For the text-containing cell, return its midpoint in [X, Y] coordinate format. 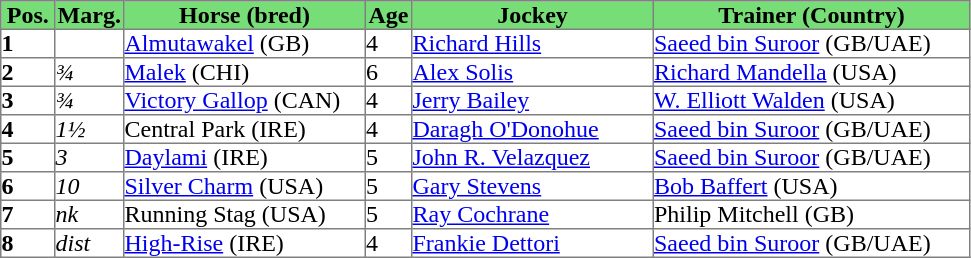
Richard Hills [533, 43]
W. Elliott Walden (USA) [811, 100]
Daragh O'Donohue [533, 129]
1 [28, 43]
Richard Mandella (USA) [811, 72]
Horse (bred) [245, 15]
Marg. [90, 15]
10 [90, 186]
Jerry Bailey [533, 100]
Daylami (IRE) [245, 157]
8 [28, 243]
Age [388, 15]
Jockey [533, 15]
Central Park (IRE) [245, 129]
7 [28, 214]
Pos. [28, 15]
Ray Cochrane [533, 214]
Gary Stevens [533, 186]
1½ [90, 129]
Victory Gallop (CAN) [245, 100]
nk [90, 214]
Silver Charm (USA) [245, 186]
High-Rise (IRE) [245, 243]
Almutawakel (GB) [245, 43]
Bob Baffert (USA) [811, 186]
Malek (CHI) [245, 72]
Philip Mitchell (GB) [811, 214]
dist [90, 243]
Trainer (Country) [811, 15]
2 [28, 72]
Running Stag (USA) [245, 214]
John R. Velazquez [533, 157]
Alex Solis [533, 72]
Frankie Dettori [533, 243]
